Provide the (X, Y) coordinate of the cell's center where the given text is located.  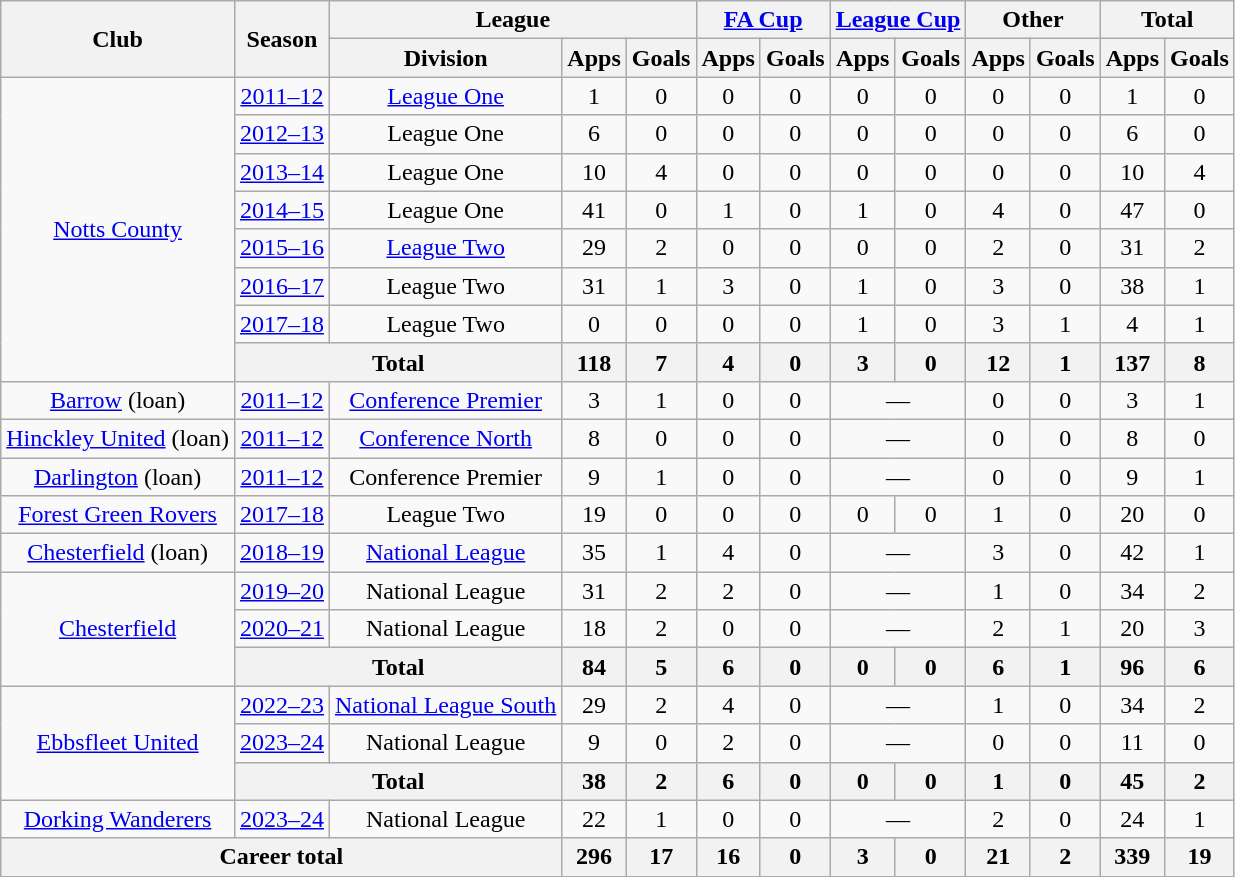
296 (594, 857)
2015–16 (282, 248)
League Cup (898, 20)
Barrow (loan) (118, 400)
Club (118, 39)
2016–17 (282, 286)
22 (594, 819)
2014–15 (282, 210)
42 (1132, 553)
2013–14 (282, 172)
Chesterfield (118, 629)
Season (282, 39)
41 (594, 210)
Darlington (loan) (118, 477)
45 (1132, 781)
2018–19 (282, 553)
Ebbsfleet United (118, 743)
16 (728, 857)
35 (594, 553)
11 (1132, 743)
Other (1033, 20)
2019–20 (282, 591)
Notts County (118, 229)
47 (1132, 210)
21 (998, 857)
Dorking Wanderers (118, 819)
Hinckley United (loan) (118, 438)
17 (661, 857)
2022–23 (282, 705)
2020–21 (282, 629)
Forest Green Rovers (118, 515)
84 (594, 667)
National League South (445, 705)
24 (1132, 819)
Chesterfield (loan) (118, 553)
2012–13 (282, 134)
5 (661, 667)
12 (998, 362)
96 (1132, 667)
FA Cup (763, 20)
118 (594, 362)
18 (594, 629)
Career total (282, 857)
League (512, 20)
339 (1132, 857)
137 (1132, 362)
Conference North (445, 438)
7 (661, 362)
Division (445, 58)
